Output the [x, y] coordinate of the center of the cell containing the given text.  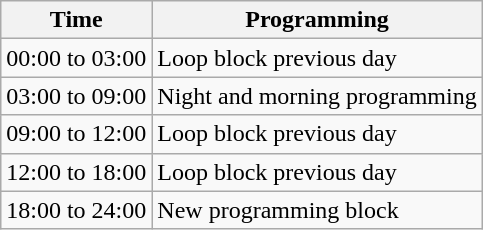
Programming [317, 20]
New programming block [317, 210]
18:00 to 24:00 [76, 210]
12:00 to 18:00 [76, 172]
09:00 to 12:00 [76, 134]
Night and morning programming [317, 96]
Time [76, 20]
03:00 to 09:00 [76, 96]
00:00 to 03:00 [76, 58]
